Find where the given text appears and provide that cell's center as [x, y] coordinate. 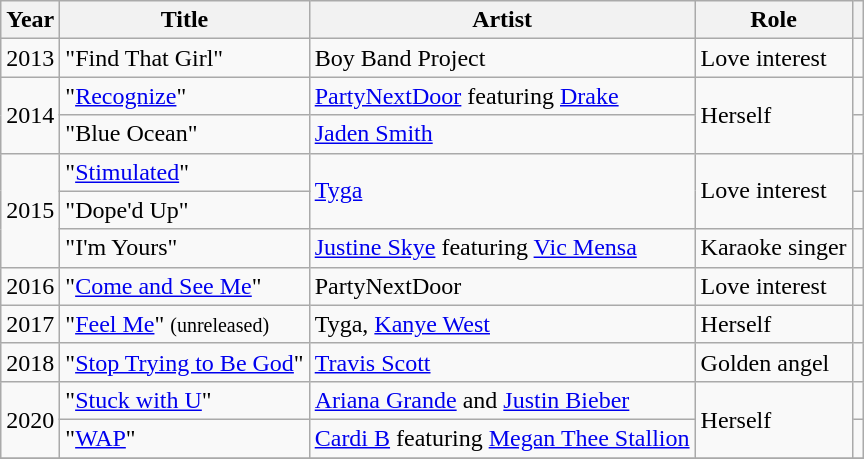
Karaoke singer [774, 248]
Tyga [502, 191]
"Dope'd Up" [184, 210]
Justine Skye featuring Vic Mensa [502, 248]
Ariana Grande and Justin Bieber [502, 400]
2014 [30, 115]
"Stop Trying to Be God" [184, 362]
Role [774, 20]
"Stimulated" [184, 172]
2017 [30, 324]
"Come and See Me" [184, 286]
2020 [30, 419]
"WAP" [184, 438]
Boy Band Project [502, 58]
"Find That Girl" [184, 58]
2016 [30, 286]
PartyNextDoor [502, 286]
2018 [30, 362]
2015 [30, 210]
Golden angel [774, 362]
"Blue Ocean" [184, 134]
"I'm Yours" [184, 248]
"Feel Me" (unreleased) [184, 324]
Title [184, 20]
Cardi B featuring Megan Thee Stallion [502, 438]
"Stuck with U" [184, 400]
Year [30, 20]
Tyga, Kanye West [502, 324]
Jaden Smith [502, 134]
Travis Scott [502, 362]
2013 [30, 58]
"Recognize" [184, 96]
PartyNextDoor featuring Drake [502, 96]
Artist [502, 20]
